Identify which cell holds the provided text, then report its (x, y) central coordinate. 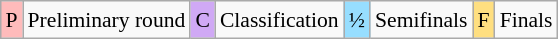
C (202, 20)
½ (357, 20)
Preliminary round (107, 20)
Semifinals (421, 20)
P (11, 20)
Classification (280, 20)
Finals (526, 20)
F (484, 20)
